Extract the (x, y) coordinate from the center of the cell holding the provided text.  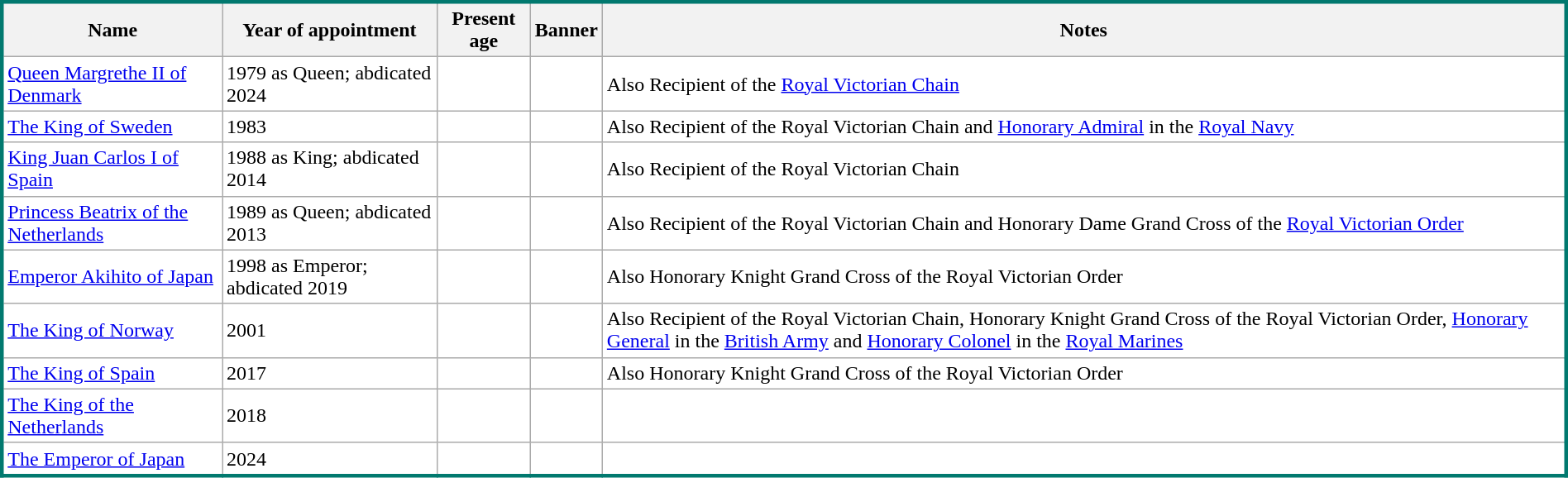
Banner (566, 30)
Also Recipient of the Royal Victorian Chain and Honorary Admiral in the Royal Navy (1083, 127)
1979 as Queen; abdicated 2024 (330, 84)
1998 as Emperor; abdicated 2019 (330, 276)
Queen Margrethe II of Denmark (112, 84)
The King of Sweden (112, 127)
Also Recipient of the Royal Victorian Chain and Honorary Dame Grand Cross of the Royal Victorian Order (1083, 223)
Notes (1083, 30)
1989 as Queen; abdicated 2013 (330, 223)
King Juan Carlos I of Spain (112, 169)
2017 (330, 373)
The King of Spain (112, 373)
Princess Beatrix of the Netherlands (112, 223)
The King of the Netherlands (112, 415)
The Emperor of Japan (112, 459)
1988 as King; abdicated 2014 (330, 169)
1983 (330, 127)
Present age (483, 30)
The King of Norway (112, 331)
2001 (330, 331)
Name (112, 30)
Year of appointment (330, 30)
2024 (330, 459)
Emperor Akihito of Japan (112, 276)
2018 (330, 415)
